Identify which cell holds the provided text, then report its [X, Y] central coordinate. 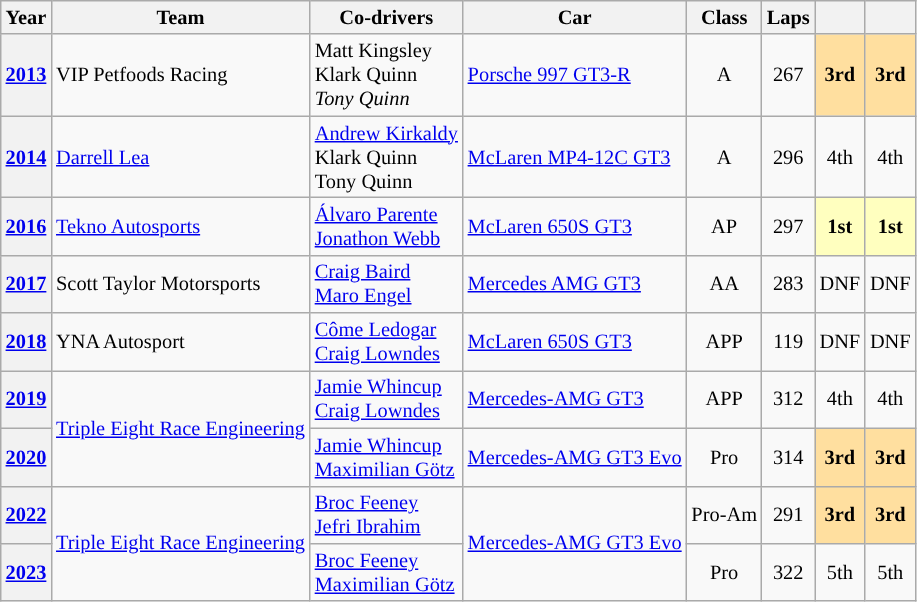
Mercedes AMG GT3 [575, 284]
VIP Petfoods Racing [180, 75]
Tekno Autosports [180, 226]
Álvaro Parente Jonathon Webb [386, 226]
Mercedes-AMG GT3 [575, 399]
296 [788, 157]
2023 [26, 572]
2022 [26, 515]
2013 [26, 75]
2019 [26, 399]
McLaren MP4-12C GT3 [575, 157]
YNA Autosport [180, 342]
2016 [26, 226]
Côme Ledogar Craig Lowndes [386, 342]
Co-drivers [386, 17]
Darrell Lea [180, 157]
Scott Taylor Motorsports [180, 284]
314 [788, 457]
283 [788, 284]
2014 [26, 157]
2017 [26, 284]
Team [180, 17]
Matt Kingsley Klark Quinn Tony Quinn [386, 75]
Year [26, 17]
Broc Feeney Maximilian Götz [386, 572]
322 [788, 572]
Broc Feeney Jefri Ibrahim [386, 515]
297 [788, 226]
291 [788, 515]
Pro-Am [724, 515]
Andrew Kirkaldy Klark Quinn Tony Quinn [386, 157]
Porsche 997 GT3-R [575, 75]
267 [788, 75]
Car [575, 17]
Jamie Whincup Craig Lowndes [386, 399]
312 [788, 399]
Jamie Whincup Maximilian Götz [386, 457]
Laps [788, 17]
2018 [26, 342]
Craig Baird Maro Engel [386, 284]
AA [724, 284]
Class [724, 17]
119 [788, 342]
AP [724, 226]
2020 [26, 457]
